Find where the given text appears and provide that cell's center as (x, y) coordinate. 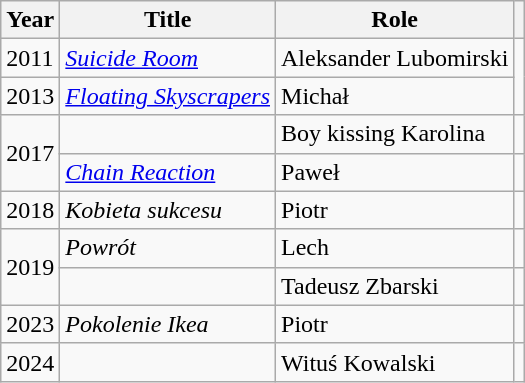
Year (30, 20)
Wituś Kowalski (395, 362)
Chain Reaction (168, 172)
Title (168, 20)
Lech (395, 248)
Michał (395, 96)
Floating Skyscrapers (168, 96)
Tadeusz Zbarski (395, 286)
Powrót (168, 248)
Pokolenie Ikea (168, 324)
Boy kissing Karolina (395, 134)
2017 (30, 153)
2018 (30, 210)
Role (395, 20)
2019 (30, 267)
Paweł (395, 172)
2024 (30, 362)
2023 (30, 324)
Aleksander Lubomirski (395, 58)
2013 (30, 96)
Suicide Room (168, 58)
2011 (30, 58)
Kobieta sukcesu (168, 210)
